Detect which cell encompasses the target text, then output its [x, y] center coordinate. 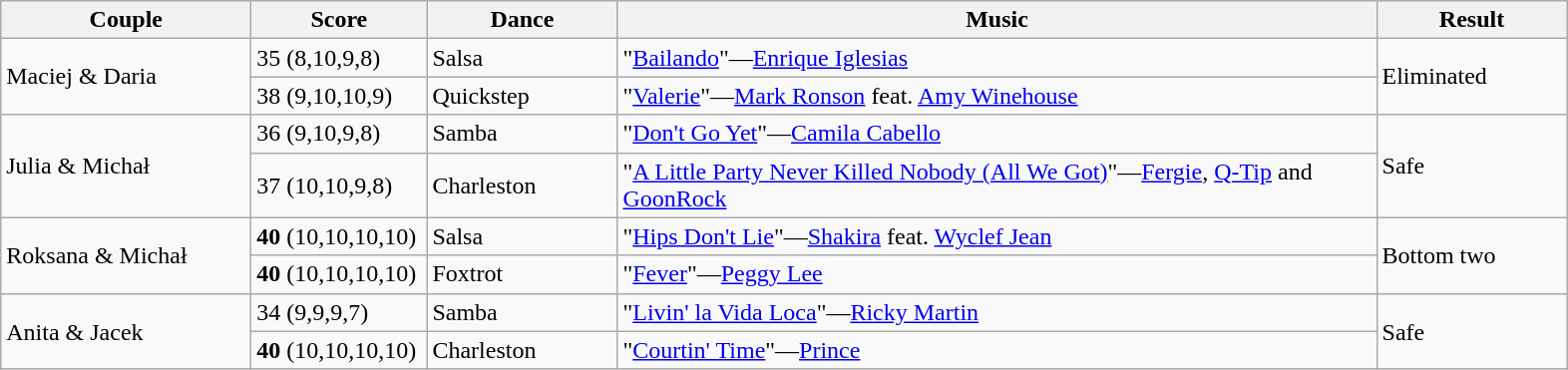
"Valerie"—Mark Ronson feat. Amy Winehouse [997, 96]
Bottom two [1472, 255]
36 (9,10,9,8) [339, 134]
"Courtin' Time"—Prince [997, 350]
Couple [126, 20]
Music [997, 20]
35 (8,10,9,8) [339, 58]
"A Little Party Never Killed Nobody (All We Got)"—Fergie, Q-Tip and GoonRock [997, 185]
"Bailando"—Enrique Iglesias [997, 58]
Dance [523, 20]
Quickstep [523, 96]
Maciej & Daria [126, 77]
37 (10,10,9,8) [339, 185]
"Fever"—Peggy Lee [997, 274]
Eliminated [1472, 77]
Julia & Michał [126, 166]
"Livin' la Vida Loca"—Ricky Martin [997, 312]
Anita & Jacek [126, 331]
"Don't Go Yet"—Camila Cabello [997, 134]
Score [339, 20]
34 (9,9,9,7) [339, 312]
Roksana & Michał [126, 255]
Result [1472, 20]
"Hips Don't Lie"—Shakira feat. Wyclef Jean [997, 236]
38 (9,10,10,9) [339, 96]
Foxtrot [523, 274]
